For the text-containing cell, return its midpoint in [x, y] coordinate format. 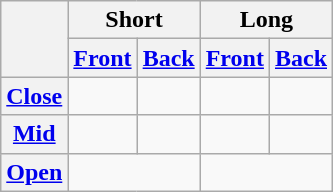
Short [134, 20]
Open [34, 172]
Close [34, 96]
Mid [34, 134]
Long [266, 20]
